Return the (x, y) coordinate for the center point of the cell that contains the specified text.  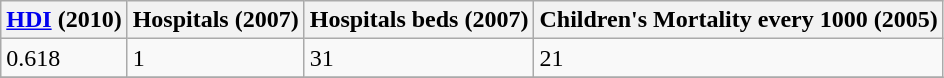
HDI (2010) (64, 20)
Hospitals beds (2007) (419, 20)
Children's Mortality every 1000 (2005) (738, 20)
21 (738, 58)
1 (216, 58)
0.618 (64, 58)
Hospitals (2007) (216, 20)
31 (419, 58)
